Return the (X, Y) coordinate for the center point of the cell that contains the specified text.  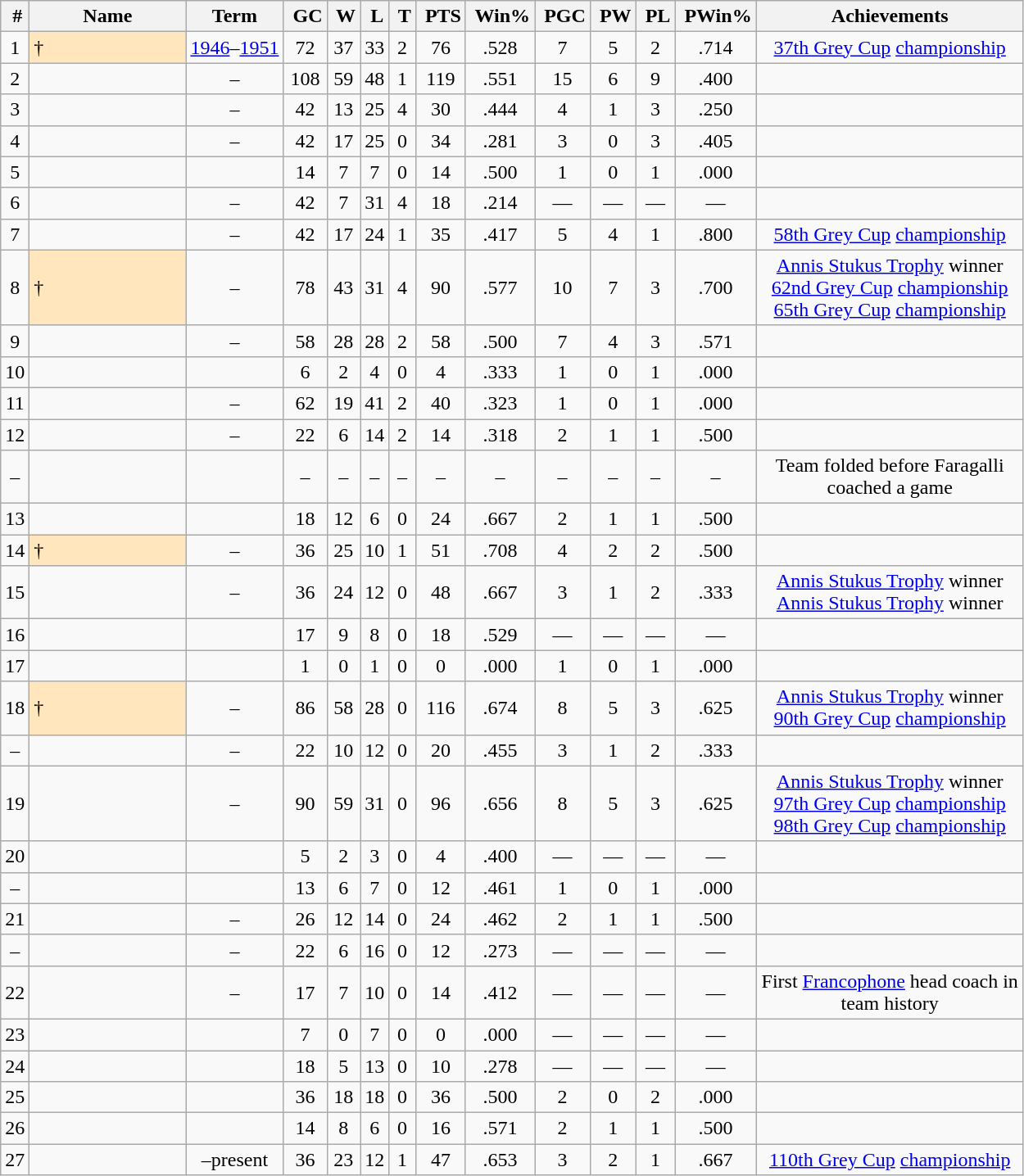
119 (441, 79)
.714 (716, 47)
.281 (500, 141)
47 (441, 1160)
11 (15, 403)
37 (344, 47)
W (344, 16)
34 (441, 141)
.653 (500, 1160)
108 (305, 79)
78 (305, 287)
Term (234, 16)
PW (613, 16)
.444 (500, 110)
58th Grey Cup championship (890, 234)
.278 (500, 1065)
GC (305, 16)
.708 (500, 550)
.405 (716, 141)
116 (441, 708)
L (375, 16)
21 (15, 919)
.273 (500, 950)
43 (344, 287)
.528 (500, 47)
Annis Stukus Trophy winner97th Grey Cup championship98th Grey Cup championship (890, 803)
.412 (500, 993)
.656 (500, 803)
PL (655, 16)
35 (441, 234)
.674 (500, 708)
.700 (716, 287)
72 (305, 47)
96 (441, 803)
.461 (500, 888)
.577 (500, 287)
Achievements (890, 16)
.529 (500, 635)
Name (108, 16)
86 (305, 708)
Team folded before Faragalli coached a game (890, 477)
41 (375, 403)
# (15, 16)
T (403, 16)
.455 (500, 750)
30 (441, 110)
Annis Stukus Trophy winner Annis Stukus Trophy winner (890, 593)
1946–1951 (234, 47)
.417 (500, 234)
37th Grey Cup championship (890, 47)
27 (15, 1160)
76 (441, 47)
First Francophone head coach in team history (890, 993)
.462 (500, 919)
40 (441, 403)
Win% (500, 16)
PGC (563, 16)
.250 (716, 110)
62 (305, 403)
.323 (500, 403)
110th Grey Cup championship (890, 1160)
–present (234, 1160)
.214 (500, 203)
.318 (500, 435)
PTS (441, 16)
PWin% (716, 16)
Annis Stukus Trophy winner62nd Grey Cup championship65th Grey Cup championship (890, 287)
33 (375, 47)
.551 (500, 79)
Annis Stukus Trophy winner90th Grey Cup championship (890, 708)
.800 (716, 234)
51 (441, 550)
